Pinpoint the cell where the given text exists, returning its (x, y) midpoint coordinate. 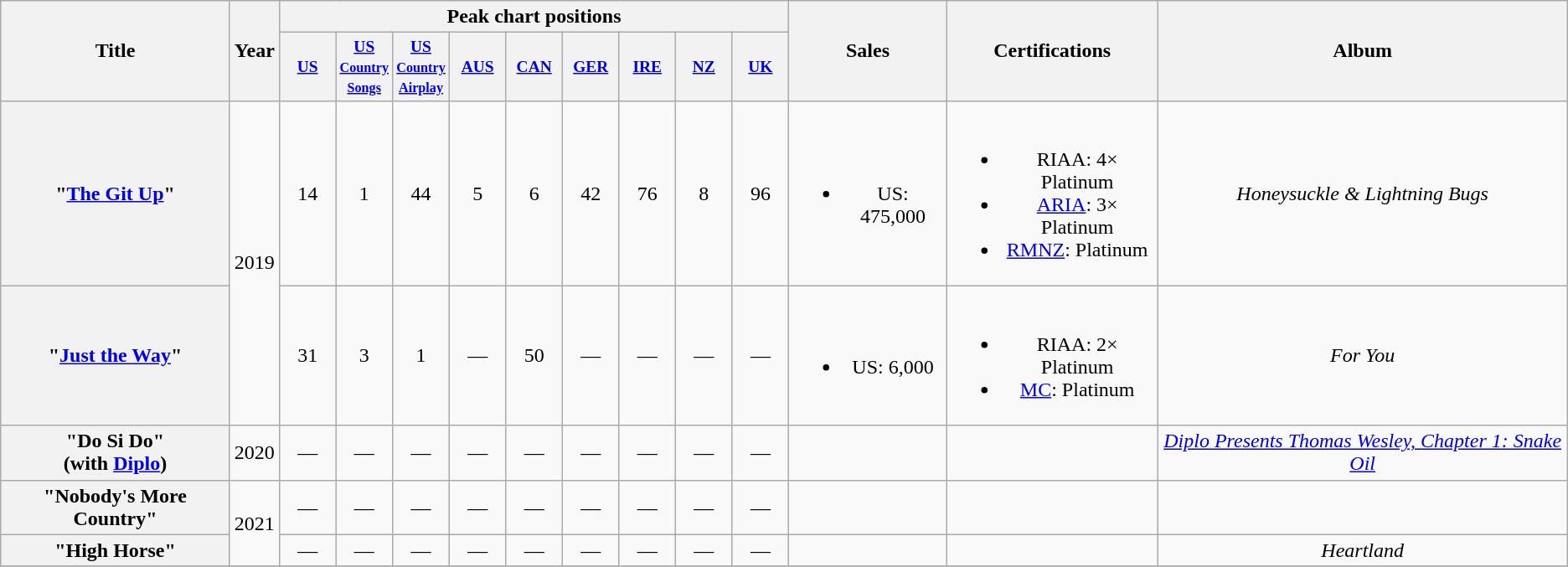
US Country Airplay (421, 67)
Album (1362, 50)
Title (116, 50)
"Do Si Do"(with Diplo) (116, 452)
2021 (255, 523)
NZ (704, 67)
US (307, 67)
Diplo Presents Thomas Wesley, Chapter 1: Snake Oil (1362, 452)
US Country Songs (364, 67)
US: 475,000 (868, 193)
RIAA: 2× PlatinumMC: Platinum (1052, 355)
Honeysuckle & Lightning Bugs (1362, 193)
"The Git Up" (116, 193)
8 (704, 193)
42 (591, 193)
GER (591, 67)
2020 (255, 452)
3 (364, 355)
2019 (255, 263)
For You (1362, 355)
Heartland (1362, 550)
14 (307, 193)
UK (761, 67)
Year (255, 50)
"Just the Way" (116, 355)
Certifications (1052, 50)
IRE (647, 67)
76 (647, 193)
96 (761, 193)
RIAA: 4× PlatinumARIA: 3× PlatinumRMNZ: Platinum (1052, 193)
5 (477, 193)
"High Horse" (116, 550)
US: 6,000 (868, 355)
AUS (477, 67)
"Nobody's More Country" (116, 508)
6 (534, 193)
31 (307, 355)
Peak chart positions (534, 17)
CAN (534, 67)
Sales (868, 50)
50 (534, 355)
44 (421, 193)
